Search for the cell housing the specified text and yield its [x, y] center coordinate. 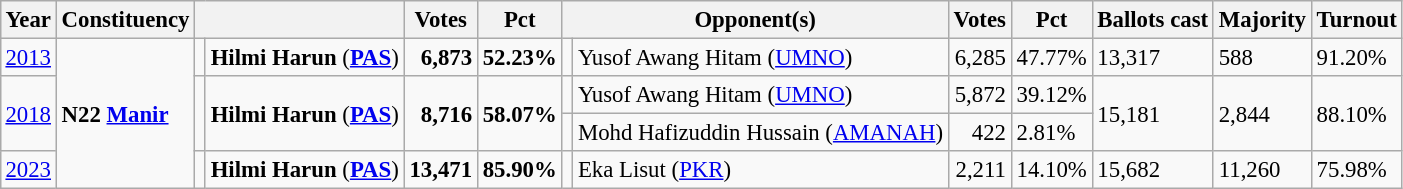
2023 [28, 170]
15,181 [1152, 114]
2,211 [980, 170]
6,285 [980, 57]
91.20% [1356, 57]
8,716 [440, 114]
47.77% [1052, 57]
13,317 [1152, 57]
422 [980, 133]
39.12% [1052, 95]
N22 Manir [125, 113]
15,682 [1152, 170]
75.98% [1356, 170]
14.10% [1052, 170]
Opponent(s) [755, 20]
Ballots cast [1152, 20]
Year [28, 20]
88.10% [1356, 114]
6,873 [440, 57]
58.07% [520, 114]
2,844 [1262, 114]
13,471 [440, 170]
Turnout [1356, 20]
5,872 [980, 95]
Constituency [125, 20]
52.23% [520, 57]
Majority [1262, 20]
588 [1262, 57]
11,260 [1262, 170]
2.81% [1052, 133]
2013 [28, 57]
Mohd Hafizuddin Hussain (AMANAH) [761, 133]
2018 [28, 114]
85.90% [520, 170]
Eka Lisut (PKR) [761, 170]
